Return the (X, Y) coordinate for the center point of the cell that contains the specified text.  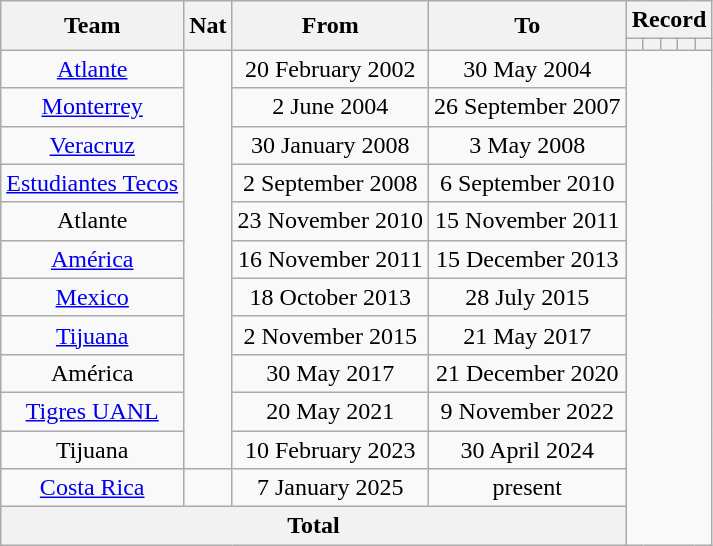
2 November 2015 (330, 335)
To (527, 26)
20 May 2021 (330, 411)
20 February 2002 (330, 69)
Estudiantes Tecos (92, 183)
21 May 2017 (527, 335)
26 September 2007 (527, 107)
18 October 2013 (330, 297)
2 June 2004 (330, 107)
23 November 2010 (330, 221)
Record (669, 20)
21 December 2020 (527, 373)
Nat (208, 26)
7 January 2025 (330, 488)
16 November 2011 (330, 259)
Team (92, 26)
30 January 2008 (330, 145)
3 May 2008 (527, 145)
10 February 2023 (330, 449)
Monterrey (92, 107)
present (527, 488)
Costa Rica (92, 488)
30 May 2017 (330, 373)
Mexico (92, 297)
15 December 2013 (527, 259)
30 April 2024 (527, 449)
9 November 2022 (527, 411)
Veracruz (92, 145)
Tigres UANL (92, 411)
Total (314, 526)
30 May 2004 (527, 69)
28 July 2015 (527, 297)
6 September 2010 (527, 183)
15 November 2011 (527, 221)
From (330, 26)
2 September 2008 (330, 183)
